Scan for the cell matching the given text and deliver its (x, y) coordinate at center. 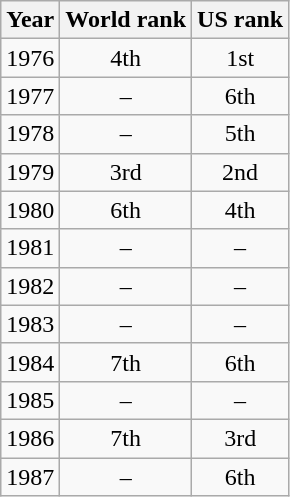
1977 (30, 96)
1981 (30, 248)
1987 (30, 477)
1979 (30, 172)
1980 (30, 210)
US rank (240, 20)
1983 (30, 324)
1st (240, 58)
1985 (30, 400)
2nd (240, 172)
5th (240, 134)
1978 (30, 134)
1984 (30, 362)
1982 (30, 286)
World rank (126, 20)
1986 (30, 438)
1976 (30, 58)
Year (30, 20)
